From the cell containing the given text, extract its center point as (X, Y) coordinate. 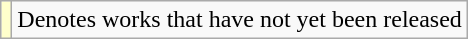
Denotes works that have not yet been released (240, 20)
